Return the (x, y) coordinate for the center point of the cell that contains the specified text.  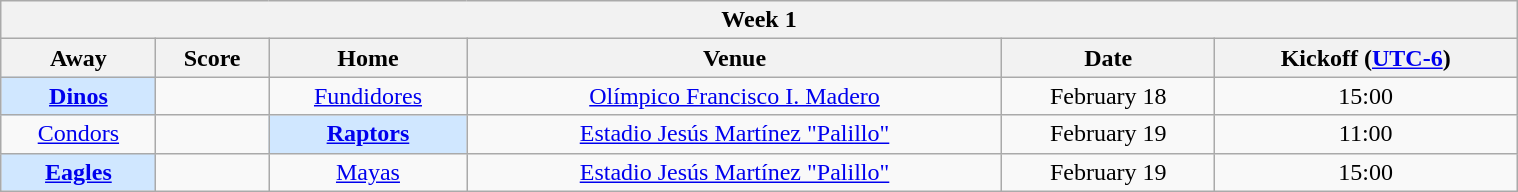
Kickoff (UTC-6) (1366, 58)
Away (78, 58)
Mayas (368, 172)
Dinos (78, 96)
Date (1108, 58)
Score (212, 58)
February 18 (1108, 96)
Fundidores (368, 96)
Raptors (368, 134)
11:00 (1366, 134)
Venue (734, 58)
Week 1 (758, 20)
Condors (78, 134)
Eagles (78, 172)
Home (368, 58)
Olímpico Francisco I. Madero (734, 96)
